Output the (x, y) coordinate of the center of the cell containing the given text.  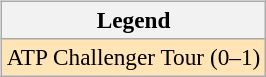
ATP Challenger Tour (0–1) (133, 57)
Legend (133, 20)
